Detect which cell encompasses the target text, then output its (X, Y) center coordinate. 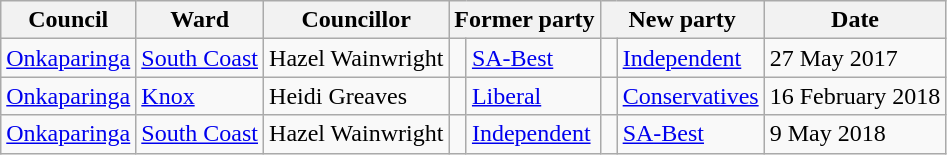
Knox (200, 96)
27 May 2017 (855, 58)
Heidi Greaves (356, 96)
Ward (200, 20)
New party (682, 20)
Liberal (533, 96)
Councillor (356, 20)
Date (855, 20)
9 May 2018 (855, 134)
Conservatives (690, 96)
Former party (524, 20)
Council (68, 20)
16 February 2018 (855, 96)
